For the text-containing cell, return its midpoint in [X, Y] coordinate format. 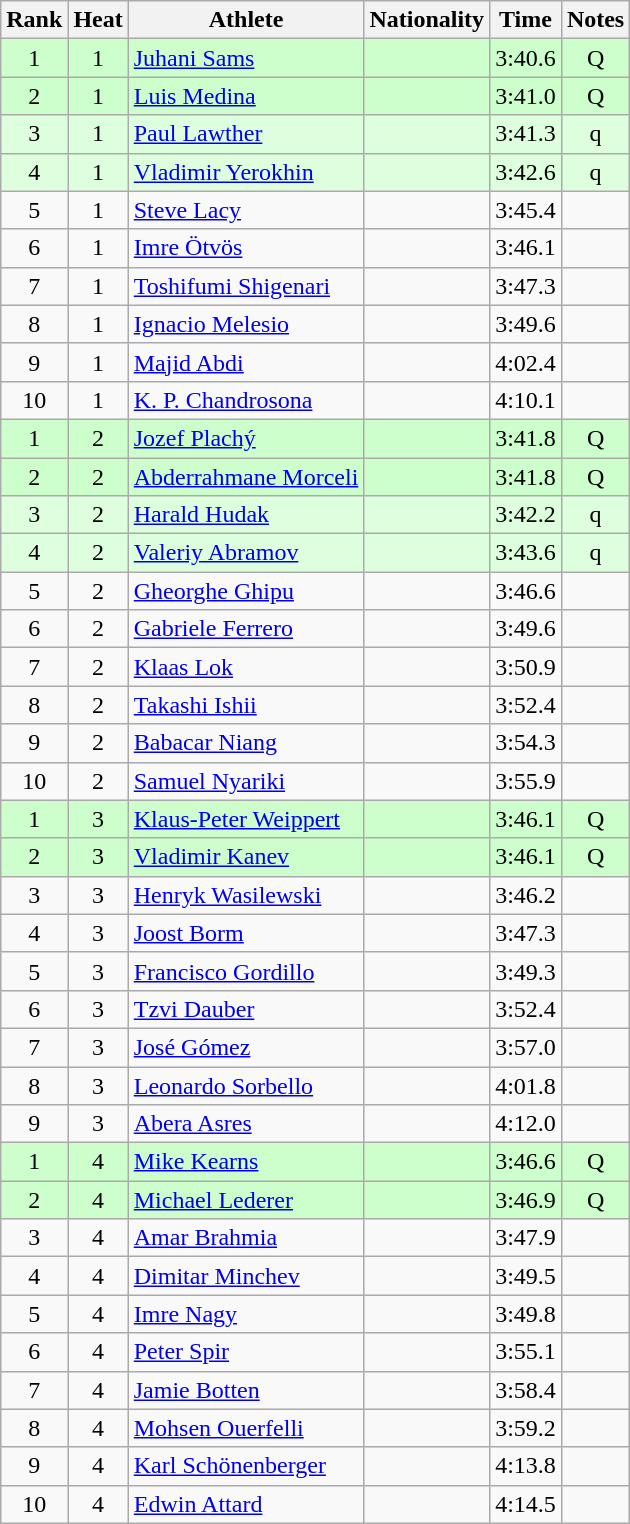
Abera Asres [246, 1124]
3:49.8 [526, 1314]
3:43.6 [526, 553]
Paul Lawther [246, 134]
3:59.2 [526, 1428]
Nationality [427, 20]
Vladimir Yerokhin [246, 172]
3:47.9 [526, 1238]
Mohsen Ouerfelli [246, 1428]
K. P. Chandrosona [246, 400]
3:45.4 [526, 210]
Athlete [246, 20]
Ignacio Melesio [246, 324]
Rank [34, 20]
Dimitar Minchev [246, 1276]
3:49.3 [526, 971]
3:46.2 [526, 895]
3:42.2 [526, 515]
Henryk Wasilewski [246, 895]
Francisco Gordillo [246, 971]
Babacar Niang [246, 743]
Juhani Sams [246, 58]
Gabriele Ferrero [246, 629]
Peter Spir [246, 1352]
Heat [98, 20]
3:41.0 [526, 96]
4:14.5 [526, 1504]
4:13.8 [526, 1466]
Abderrahmane Morceli [246, 477]
Mike Kearns [246, 1162]
3:55.1 [526, 1352]
Harald Hudak [246, 515]
3:41.3 [526, 134]
Joost Borm [246, 933]
Time [526, 20]
4:12.0 [526, 1124]
Steve Lacy [246, 210]
Tzvi Dauber [246, 1009]
3:57.0 [526, 1047]
3:40.6 [526, 58]
Toshifumi Shigenari [246, 286]
Majid Abdi [246, 362]
José Gómez [246, 1047]
Klaas Lok [246, 667]
4:01.8 [526, 1085]
3:46.9 [526, 1200]
Vladimir Kanev [246, 857]
Leonardo Sorbello [246, 1085]
3:55.9 [526, 781]
Notes [595, 20]
4:10.1 [526, 400]
Takashi Ishii [246, 705]
Imre Ötvös [246, 248]
Amar Brahmia [246, 1238]
3:58.4 [526, 1390]
Edwin Attard [246, 1504]
3:50.9 [526, 667]
Klaus-Peter Weippert [246, 819]
Luis Medina [246, 96]
Karl Schönenberger [246, 1466]
Valeriy Abramov [246, 553]
Samuel Nyariki [246, 781]
Jamie Botten [246, 1390]
3:49.5 [526, 1276]
Michael Lederer [246, 1200]
Gheorghe Ghipu [246, 591]
4:02.4 [526, 362]
Imre Nagy [246, 1314]
3:54.3 [526, 743]
3:42.6 [526, 172]
Jozef Plachý [246, 438]
